Scan for the cell matching the given text and deliver its (x, y) coordinate at center. 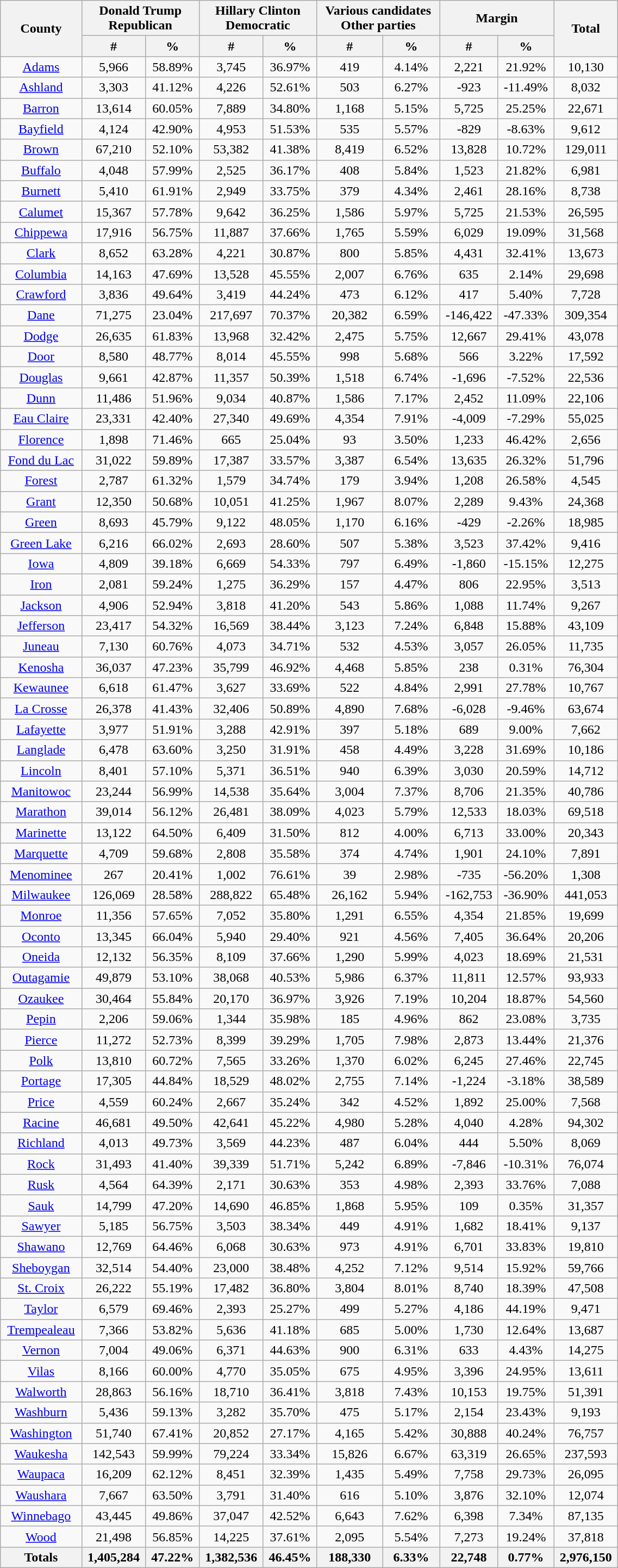
998 (350, 357)
Iowa (41, 563)
449 (350, 1226)
4.52% (411, 1102)
14,538 (231, 791)
2,095 (350, 1536)
Columbia (41, 274)
6.39% (411, 771)
12,275 (586, 563)
8,580 (114, 357)
59.89% (172, 460)
28.16% (526, 191)
6.27% (411, 88)
7.37% (411, 791)
8.01% (411, 1288)
5.17% (411, 1412)
23,417 (114, 626)
-923 (469, 88)
1,682 (469, 1226)
6,701 (469, 1247)
1,868 (350, 1205)
39.18% (172, 563)
616 (350, 1495)
17,387 (231, 460)
Pepin (41, 1019)
18.39% (526, 1288)
10,130 (586, 67)
-2.26% (526, 522)
3,030 (469, 771)
53,382 (231, 150)
5.18% (411, 729)
Fond du Lac (41, 460)
65.48% (290, 895)
50.39% (290, 377)
42.40% (172, 419)
8,740 (469, 1288)
7,088 (586, 1185)
13,687 (586, 1330)
-162,753 (469, 895)
8,109 (231, 957)
52.94% (172, 605)
1,344 (231, 1019)
4,221 (231, 253)
2,976,150 (586, 1557)
7,405 (469, 936)
20,852 (231, 1433)
6.76% (411, 274)
6,643 (350, 1516)
26,595 (586, 212)
3,977 (114, 729)
-36.90% (526, 895)
6.54% (411, 460)
47.23% (172, 667)
5.00% (411, 1330)
5.50% (526, 1143)
61.32% (172, 481)
30,888 (469, 1433)
12,769 (114, 1247)
6.02% (411, 1061)
60.24% (172, 1102)
Forest (41, 481)
9,137 (586, 1226)
4.56% (411, 936)
53.10% (172, 978)
36.64% (526, 936)
33.00% (526, 833)
1,233 (469, 439)
13,810 (114, 1061)
487 (350, 1143)
Iron (41, 584)
14,225 (231, 1536)
Wood (41, 1536)
Sauk (41, 1205)
499 (350, 1309)
4,048 (114, 170)
Waukesha (41, 1454)
-829 (469, 129)
Taylor (41, 1309)
3,836 (114, 295)
12,350 (114, 501)
38.34% (290, 1226)
76,757 (586, 1433)
30.87% (290, 253)
507 (350, 543)
1,170 (350, 522)
26,635 (114, 336)
76,074 (586, 1164)
Sawyer (41, 1226)
35,799 (231, 667)
17,305 (114, 1081)
15,826 (350, 1454)
2,221 (469, 67)
Manitowoc (41, 791)
Total (586, 28)
5,966 (114, 67)
29,698 (586, 274)
-146,422 (469, 315)
-4,009 (469, 419)
142,543 (114, 1454)
4,165 (350, 1433)
4,468 (350, 667)
3,735 (586, 1019)
31.91% (290, 750)
28,863 (114, 1392)
7,728 (586, 295)
10,153 (469, 1392)
34.74% (290, 481)
19,699 (586, 915)
4,559 (114, 1102)
55.84% (172, 999)
Calumet (41, 212)
973 (350, 1247)
3,419 (231, 295)
44.19% (526, 1309)
12,132 (114, 957)
47.20% (172, 1205)
5.27% (411, 1309)
4.98% (411, 1185)
-1,860 (469, 563)
St. Croix (41, 1288)
51.53% (290, 129)
59.99% (172, 1454)
Shawano (41, 1247)
46,681 (114, 1123)
22,536 (586, 377)
49.50% (172, 1123)
27,340 (231, 419)
1,765 (350, 232)
6.49% (411, 563)
2,452 (469, 398)
9,642 (231, 212)
4.96% (411, 1019)
9.43% (526, 501)
12.64% (526, 1330)
16,209 (114, 1474)
64.39% (172, 1185)
59.06% (172, 1019)
87,135 (586, 1516)
6.16% (411, 522)
20.41% (172, 874)
93,933 (586, 978)
10,767 (586, 688)
4,890 (350, 709)
14,712 (586, 771)
6.67% (411, 1454)
2,525 (231, 170)
56.16% (172, 1392)
32.10% (526, 1495)
6,371 (231, 1350)
Oneida (41, 957)
288,822 (231, 895)
5,410 (114, 191)
3.22% (526, 357)
2,991 (469, 688)
54.40% (172, 1268)
3,387 (350, 460)
2,154 (469, 1412)
41.18% (290, 1330)
5.42% (411, 1433)
10,186 (586, 750)
0.31% (526, 667)
900 (350, 1350)
23,000 (231, 1268)
15.92% (526, 1268)
7.91% (411, 419)
4,770 (231, 1371)
69.46% (172, 1309)
50.68% (172, 501)
60.00% (172, 1371)
31,022 (114, 460)
31,568 (586, 232)
-7.52% (526, 377)
25.00% (526, 1102)
Waushara (41, 1495)
63,674 (586, 709)
3,228 (469, 750)
20,343 (586, 833)
Ashland (41, 88)
2,461 (469, 191)
36.51% (290, 771)
Lincoln (41, 771)
Green Lake (41, 543)
8,652 (114, 253)
4.47% (411, 584)
26,222 (114, 1288)
42.91% (290, 729)
10,204 (469, 999)
Burnett (41, 191)
7,891 (586, 853)
9,193 (586, 1412)
Jackson (41, 605)
5.95% (411, 1205)
Rock (41, 1164)
31.50% (290, 833)
862 (469, 1019)
51,740 (114, 1433)
61.91% (172, 191)
44.23% (290, 1143)
54.33% (290, 563)
18.03% (526, 812)
5.68% (411, 357)
129,011 (586, 150)
60.72% (172, 1061)
7.43% (411, 1392)
49.69% (290, 419)
5.54% (411, 1536)
Jefferson (41, 626)
6,848 (469, 626)
33.83% (526, 1247)
13.44% (526, 1040)
39,014 (114, 812)
5,185 (114, 1226)
-9.46% (526, 709)
41.40% (172, 1164)
4,431 (469, 253)
522 (350, 688)
685 (350, 1330)
25.04% (290, 439)
812 (350, 833)
56.12% (172, 812)
3,396 (469, 1371)
39 (350, 874)
441,053 (586, 895)
8,166 (114, 1371)
4.84% (411, 688)
3,876 (469, 1495)
8,706 (469, 791)
63.60% (172, 750)
6,409 (231, 833)
37,047 (231, 1516)
1,892 (469, 1102)
35.70% (290, 1412)
4.53% (411, 647)
44.24% (290, 295)
42.87% (172, 377)
4,545 (586, 481)
Washington (41, 1433)
41.38% (290, 150)
12.57% (526, 978)
4,013 (114, 1143)
56.35% (172, 957)
35.98% (290, 1019)
29.73% (526, 1474)
353 (350, 1185)
13,122 (114, 833)
22,671 (586, 108)
3,282 (231, 1412)
1,518 (350, 377)
13,968 (231, 336)
37.61% (290, 1536)
18,710 (231, 1392)
8,693 (114, 522)
2,949 (231, 191)
26,162 (350, 895)
29.40% (290, 936)
45.79% (172, 522)
6,216 (114, 543)
48.05% (290, 522)
61.47% (172, 688)
25.27% (290, 1309)
30,464 (114, 999)
8,014 (231, 357)
4.14% (411, 67)
21.35% (526, 791)
33.26% (290, 1061)
52.10% (172, 150)
-429 (469, 522)
17,592 (586, 357)
7.68% (411, 709)
66.02% (172, 543)
2.14% (526, 274)
Door (41, 357)
59.68% (172, 853)
76.61% (290, 874)
26,378 (114, 709)
4,124 (114, 129)
36.41% (290, 1392)
-47.33% (526, 315)
57.99% (172, 170)
54.32% (172, 626)
9,661 (114, 377)
26.05% (526, 647)
63.28% (172, 253)
Juneau (41, 647)
3,569 (231, 1143)
22.95% (526, 584)
11.09% (526, 398)
2,289 (469, 501)
19.75% (526, 1392)
13,528 (231, 274)
Donald TrumpRepublican (140, 18)
Crawford (41, 295)
179 (350, 481)
49.86% (172, 1516)
Barron (41, 108)
17,482 (231, 1288)
9,416 (586, 543)
County (41, 28)
70.37% (290, 315)
1,901 (469, 853)
2,171 (231, 1185)
21,531 (586, 957)
42,641 (231, 1123)
26,095 (586, 1474)
15.88% (526, 626)
41.20% (290, 605)
21.82% (526, 170)
3,303 (114, 88)
1,002 (231, 874)
6.74% (411, 377)
94,302 (586, 1123)
8.07% (411, 501)
18,529 (231, 1081)
63.50% (172, 1495)
7.34% (526, 1516)
3,804 (350, 1288)
5,371 (231, 771)
8,401 (114, 771)
53.82% (172, 1330)
57.78% (172, 212)
32,406 (231, 709)
46.85% (290, 1205)
8,069 (586, 1143)
806 (469, 584)
Kenosha (41, 667)
635 (469, 274)
3,288 (231, 729)
7,889 (231, 108)
4,226 (231, 88)
41.12% (172, 88)
4,980 (350, 1123)
69,518 (586, 812)
63,319 (469, 1454)
31,493 (114, 1164)
5.15% (411, 108)
33.75% (290, 191)
9,034 (231, 398)
8,032 (586, 88)
543 (350, 605)
535 (350, 129)
28.60% (290, 543)
Ozaukee (41, 999)
48.77% (172, 357)
Dane (41, 315)
21,498 (114, 1536)
13,345 (114, 936)
Racine (41, 1123)
Marquette (41, 853)
6.31% (411, 1350)
11,272 (114, 1040)
Dunn (41, 398)
Lafayette (41, 729)
7,004 (114, 1350)
1,898 (114, 439)
2,007 (350, 274)
1,730 (469, 1330)
-735 (469, 874)
38,068 (231, 978)
3,004 (350, 791)
71,275 (114, 315)
79,224 (231, 1454)
1,275 (231, 584)
37.42% (526, 543)
6,618 (114, 688)
5.75% (411, 336)
5.57% (411, 129)
60.05% (172, 108)
22,748 (469, 1557)
9,122 (231, 522)
10,051 (231, 501)
45.22% (290, 1123)
6.89% (411, 1164)
1,705 (350, 1040)
2,475 (350, 336)
31.40% (290, 1495)
15,367 (114, 212)
27.46% (526, 1061)
Margin (497, 18)
36.17% (290, 170)
14,799 (114, 1205)
188,330 (350, 1557)
0.35% (526, 1205)
-3.18% (526, 1081)
4.34% (411, 191)
3,926 (350, 999)
13,611 (586, 1371)
6,245 (469, 1061)
2,667 (231, 1102)
44.84% (172, 1081)
23.43% (526, 1412)
6.52% (411, 150)
Clark (41, 253)
49.06% (172, 1350)
689 (469, 729)
38,589 (586, 1081)
7,662 (586, 729)
Walworth (41, 1392)
6.59% (411, 315)
7.14% (411, 1081)
Outagamie (41, 978)
19.24% (526, 1536)
1,308 (586, 874)
379 (350, 191)
64.46% (172, 1247)
1,168 (350, 108)
408 (350, 170)
797 (350, 563)
18,985 (586, 522)
-1,224 (469, 1081)
237,593 (586, 1454)
54,560 (586, 999)
4.00% (411, 833)
23.08% (526, 1019)
444 (469, 1143)
18.87% (526, 999)
Various candidatesOther parties (378, 18)
Trempealeau (41, 1330)
13,673 (586, 253)
Grant (41, 501)
47.22% (172, 1557)
2,787 (114, 481)
5.86% (411, 605)
11,357 (231, 377)
18.41% (526, 1226)
36.25% (290, 212)
24,368 (586, 501)
7,568 (586, 1102)
33.57% (290, 460)
3.50% (411, 439)
La Crosse (41, 709)
5,986 (350, 978)
2,693 (231, 543)
46.45% (290, 1557)
4,073 (231, 647)
532 (350, 647)
Portage (41, 1081)
9,612 (586, 129)
Vilas (41, 1371)
6.55% (411, 915)
40,786 (586, 791)
9,267 (586, 605)
34.71% (290, 647)
27.78% (526, 688)
25.25% (526, 108)
46.92% (290, 667)
1,088 (469, 605)
11,735 (586, 647)
1,290 (350, 957)
4.28% (526, 1123)
5,636 (231, 1330)
3,503 (231, 1226)
4.74% (411, 853)
33.69% (290, 688)
12,074 (586, 1495)
5.94% (411, 895)
43,445 (114, 1516)
6,029 (469, 232)
Douglas (41, 377)
36,037 (114, 667)
60.76% (172, 647)
5.99% (411, 957)
3,250 (231, 750)
4.49% (411, 750)
31,357 (586, 1205)
7,366 (114, 1330)
1,579 (231, 481)
11,887 (231, 232)
Langlade (41, 750)
55.19% (172, 1288)
309,354 (586, 315)
6,981 (586, 170)
28.58% (172, 895)
Milwaukee (41, 895)
49.73% (172, 1143)
Totals (41, 1557)
665 (231, 439)
34.80% (290, 108)
51.71% (290, 1164)
1,370 (350, 1061)
1,405,284 (114, 1557)
62.12% (172, 1474)
33.34% (290, 1454)
5,242 (350, 1164)
Rusk (41, 1185)
57.10% (172, 771)
6,478 (114, 750)
21,376 (586, 1040)
-7.29% (526, 419)
4,809 (114, 563)
33.76% (526, 1185)
940 (350, 771)
1,967 (350, 501)
4,564 (114, 1185)
473 (350, 295)
38.09% (290, 812)
52.73% (172, 1040)
5.49% (411, 1474)
4,040 (469, 1123)
51.91% (172, 729)
47.69% (172, 274)
43,078 (586, 336)
5.38% (411, 543)
32,514 (114, 1268)
36.80% (290, 1288)
42.52% (290, 1516)
38.44% (290, 626)
32.39% (290, 1474)
Richland (41, 1143)
66.04% (172, 936)
59.24% (172, 584)
4,252 (350, 1268)
5.79% (411, 812)
-6,028 (469, 709)
2,081 (114, 584)
Buffalo (41, 170)
13,828 (469, 150)
7,758 (469, 1474)
1,382,536 (231, 1557)
7,273 (469, 1536)
Kewaunee (41, 688)
10.72% (526, 150)
29.41% (526, 336)
675 (350, 1371)
7.62% (411, 1516)
419 (350, 67)
4.95% (411, 1371)
397 (350, 729)
Vernon (41, 1350)
267 (114, 874)
40.24% (526, 1433)
4,709 (114, 853)
-56.20% (526, 874)
35.58% (290, 853)
5.84% (411, 170)
6,713 (469, 833)
2,808 (231, 853)
35.24% (290, 1102)
Adams (41, 67)
26.58% (526, 481)
16,569 (231, 626)
6,579 (114, 1309)
Sheboygan (41, 1268)
8,419 (350, 150)
7,667 (114, 1495)
42.90% (172, 129)
61.83% (172, 336)
49.64% (172, 295)
217,697 (231, 315)
20,382 (350, 315)
11,356 (114, 915)
12,667 (469, 336)
22,106 (586, 398)
4,186 (469, 1309)
13,614 (114, 108)
3,627 (231, 688)
56.99% (172, 791)
8,399 (231, 1040)
3,513 (586, 584)
9,514 (469, 1268)
109 (469, 1205)
Menominee (41, 874)
800 (350, 253)
51,391 (586, 1392)
40.87% (290, 398)
157 (350, 584)
4.43% (526, 1350)
5.97% (411, 212)
Waupaca (41, 1474)
20,206 (586, 936)
58.89% (172, 67)
2,873 (469, 1040)
37,818 (586, 1536)
22,745 (586, 1061)
27.17% (290, 1433)
39,339 (231, 1164)
19.09% (526, 232)
126,069 (114, 895)
7,052 (231, 915)
Marathon (41, 812)
Green (41, 522)
7.17% (411, 398)
5,436 (114, 1412)
36.29% (290, 584)
12,533 (469, 812)
51,796 (586, 460)
8,451 (231, 1474)
3,123 (350, 626)
24.10% (526, 853)
566 (469, 357)
0.77% (526, 1557)
Chippewa (41, 232)
503 (350, 88)
6,669 (231, 563)
41.25% (290, 501)
35.64% (290, 791)
71.46% (172, 439)
67.41% (172, 1433)
21.92% (526, 67)
47,508 (586, 1288)
26.32% (526, 460)
5,940 (231, 936)
Polk (41, 1061)
44.63% (290, 1350)
Marinette (41, 833)
Pierce (41, 1040)
6.37% (411, 978)
417 (469, 295)
Eau Claire (41, 419)
76,304 (586, 667)
-8.63% (526, 129)
56.85% (172, 1536)
6,068 (231, 1247)
475 (350, 1412)
59.13% (172, 1412)
39.29% (290, 1040)
6.12% (411, 295)
Monroe (41, 915)
32.41% (526, 253)
20,170 (231, 999)
3,523 (469, 543)
32.42% (290, 336)
51.96% (172, 398)
6.33% (411, 1557)
921 (350, 936)
13,635 (469, 460)
23.04% (172, 315)
Florence (41, 439)
Price (41, 1102)
458 (350, 750)
24.95% (526, 1371)
Washburn (41, 1412)
41.43% (172, 709)
6,398 (469, 1516)
50.89% (290, 709)
23,331 (114, 419)
18.69% (526, 957)
11,486 (114, 398)
-1,696 (469, 377)
3,791 (231, 1495)
7.24% (411, 626)
8,738 (586, 191)
59,766 (586, 1268)
55,025 (586, 419)
-11.49% (526, 88)
7.98% (411, 1040)
5.28% (411, 1123)
7,565 (231, 1061)
14,690 (231, 1205)
11.74% (526, 605)
6.04% (411, 1143)
52.61% (290, 88)
40.53% (290, 978)
31.69% (526, 750)
14,275 (586, 1350)
35.80% (290, 915)
21.85% (526, 915)
3,057 (469, 647)
-15.15% (526, 563)
23,244 (114, 791)
374 (350, 853)
5.10% (411, 1495)
Dodge (41, 336)
7.19% (411, 999)
35.05% (290, 1371)
26.65% (526, 1454)
Hillary ClintonDemocratic (258, 18)
9,471 (586, 1309)
21.53% (526, 212)
57.65% (172, 915)
-7,846 (469, 1164)
2,656 (586, 439)
1,208 (469, 481)
11,811 (469, 978)
26,481 (231, 812)
185 (350, 1019)
3,745 (231, 67)
14,163 (114, 274)
64.50% (172, 833)
5.59% (411, 232)
67,210 (114, 150)
5.40% (526, 295)
17,916 (114, 232)
-10.31% (526, 1164)
9.00% (526, 729)
1,435 (350, 1474)
49,879 (114, 978)
2,206 (114, 1019)
342 (350, 1102)
Winnebago (41, 1516)
238 (469, 667)
7.12% (411, 1268)
1,523 (469, 170)
2,755 (350, 1081)
4,953 (231, 129)
4,906 (114, 605)
43,109 (586, 626)
3.94% (411, 481)
20.59% (526, 771)
19,810 (586, 1247)
Brown (41, 150)
2.98% (411, 874)
46.42% (526, 439)
633 (469, 1350)
7,130 (114, 647)
1,291 (350, 915)
Oconto (41, 936)
Bayfield (41, 129)
93 (350, 439)
48.02% (290, 1081)
38.48% (290, 1268)
